Find where the given text appears and provide that cell's center as [x, y] coordinate. 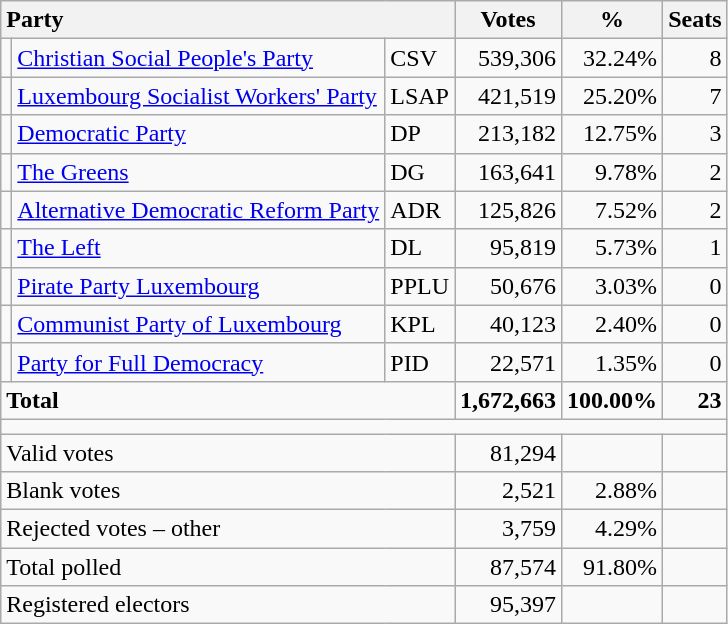
% [612, 20]
PPLU [420, 286]
50,676 [508, 286]
LSAP [420, 96]
539,306 [508, 58]
8 [695, 58]
Registered electors [228, 605]
81,294 [508, 453]
95,397 [508, 605]
23 [695, 400]
1.35% [612, 362]
The Greens [198, 172]
KPL [420, 324]
4.29% [612, 529]
Votes [508, 20]
Party for Full Democracy [198, 362]
25.20% [612, 96]
5.73% [612, 248]
87,574 [508, 567]
421,519 [508, 96]
Valid votes [228, 453]
CSV [420, 58]
Blank votes [228, 491]
Christian Social People's Party [198, 58]
DG [420, 172]
1 [695, 248]
125,826 [508, 210]
Pirate Party Luxembourg [198, 286]
7 [695, 96]
Democratic Party [198, 134]
7.52% [612, 210]
22,571 [508, 362]
95,819 [508, 248]
DL [420, 248]
The Left [198, 248]
163,641 [508, 172]
Rejected votes – other [228, 529]
3,759 [508, 529]
Total [228, 400]
Communist Party of Luxembourg [198, 324]
2.40% [612, 324]
91.80% [612, 567]
Party [228, 20]
2.88% [612, 491]
100.00% [612, 400]
PID [420, 362]
3.03% [612, 286]
9.78% [612, 172]
1,672,663 [508, 400]
3 [695, 134]
12.75% [612, 134]
213,182 [508, 134]
32.24% [612, 58]
ADR [420, 210]
40,123 [508, 324]
2,521 [508, 491]
Alternative Democratic Reform Party [198, 210]
Luxembourg Socialist Workers' Party [198, 96]
DP [420, 134]
Seats [695, 20]
Total polled [228, 567]
